Output the [X, Y] coordinate of the center of the cell containing the given text.  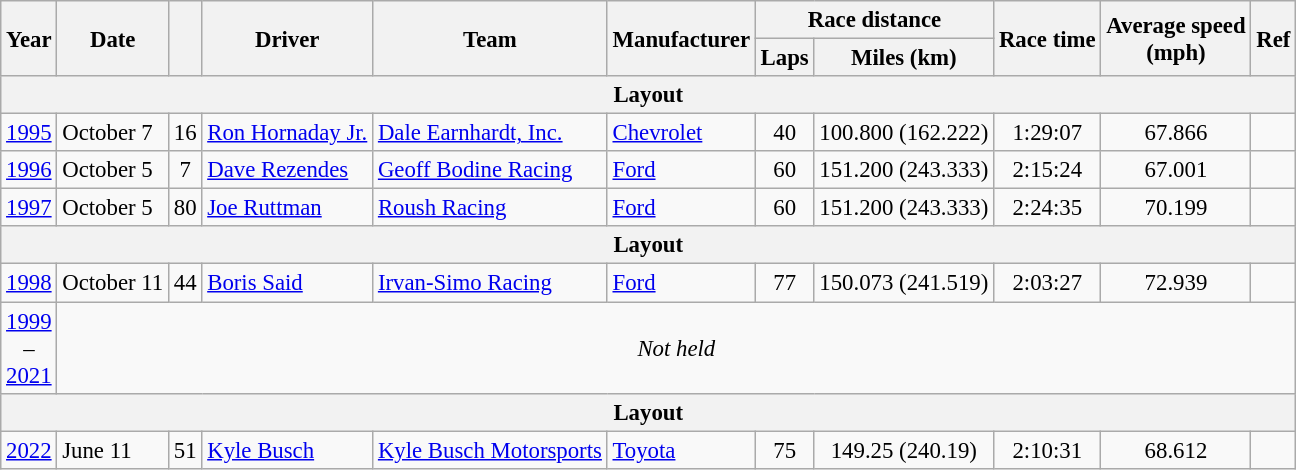
150.073 (241.519) [904, 283]
Kyle Busch Motorsports [490, 450]
1996 [29, 170]
Ron Hornaday Jr. [288, 133]
77 [784, 283]
1998 [29, 283]
Boris Said [288, 283]
68.612 [1176, 450]
16 [186, 133]
Year [29, 38]
Race time [1048, 38]
Chevrolet [681, 133]
Joe Ruttman [288, 208]
Toyota [681, 450]
2:10:31 [1048, 450]
Laps [784, 58]
Driver [288, 38]
Date [113, 38]
1995 [29, 133]
44 [186, 283]
67.866 [1176, 133]
72.939 [1176, 283]
75 [784, 450]
June 11 [113, 450]
2:03:27 [1048, 283]
October 11 [113, 283]
Dale Earnhardt, Inc. [490, 133]
Miles (km) [904, 58]
149.25 (240.19) [904, 450]
October 7 [113, 133]
51 [186, 450]
Not held [676, 348]
100.800 (162.222) [904, 133]
1999–2021 [29, 348]
70.199 [1176, 208]
Manufacturer [681, 38]
Kyle Busch [288, 450]
Ref [1274, 38]
1997 [29, 208]
40 [784, 133]
1:29:07 [1048, 133]
Average speed(mph) [1176, 38]
2022 [29, 450]
2:15:24 [1048, 170]
Irvan-Simo Racing [490, 283]
Roush Racing [490, 208]
67.001 [1176, 170]
Dave Rezendes [288, 170]
80 [186, 208]
2:24:35 [1048, 208]
Team [490, 38]
7 [186, 170]
Race distance [874, 20]
Geoff Bodine Racing [490, 170]
